Capture the cell that displays the provided text and extract its [x, y] central coordinate. 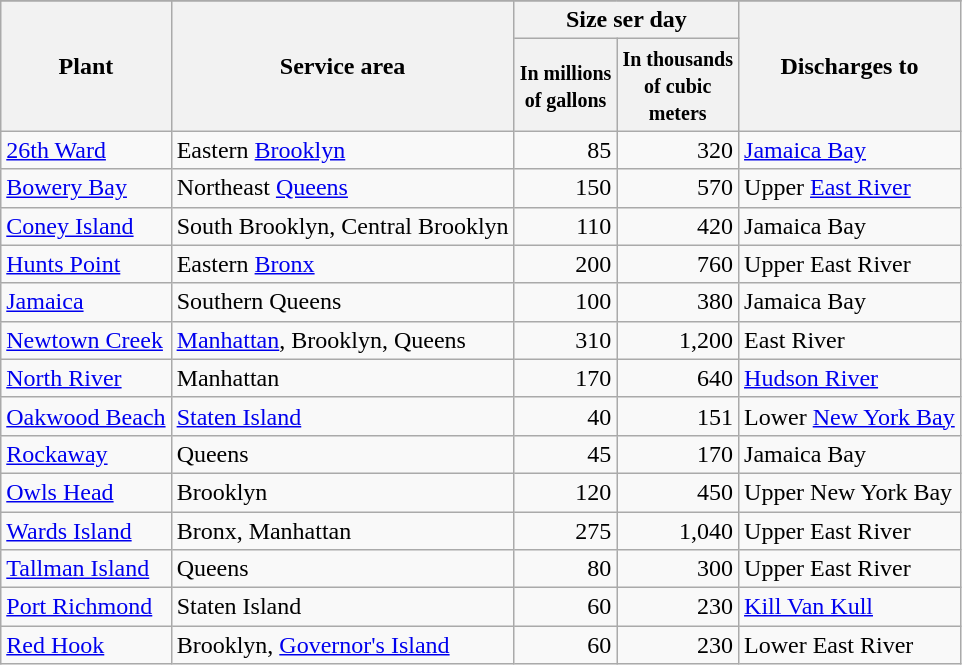
300 [678, 569]
Tallman Island [86, 569]
Northeast Queens [342, 188]
Size ser day [626, 20]
310 [566, 340]
Bronx, Manhattan [342, 531]
380 [678, 302]
Lower East River [850, 645]
570 [678, 188]
In thousands of cubic meters [678, 85]
Rockaway [86, 454]
Hunts Point [86, 264]
450 [678, 492]
275 [566, 531]
Upper New York Bay [850, 492]
1,200 [678, 340]
40 [566, 416]
Port Richmond [86, 607]
Bowery Bay [86, 188]
Jamaica [86, 302]
South Brooklyn, Central Brooklyn [342, 226]
100 [566, 302]
Eastern Brooklyn [342, 150]
Oakwood Beach [86, 416]
150 [566, 188]
85 [566, 150]
Brooklyn, Governor's Island [342, 645]
Kill Van Kull [850, 607]
45 [566, 454]
Manhattan, Brooklyn, Queens [342, 340]
Southern Queens [342, 302]
760 [678, 264]
East River [850, 340]
Coney Island [86, 226]
In millions of gallons [566, 85]
Owls Head [86, 492]
Plant [86, 66]
Red Hook [86, 645]
320 [678, 150]
Newtown Creek [86, 340]
Manhattan [342, 378]
640 [678, 378]
Brooklyn [342, 492]
Lower New York Bay [850, 416]
420 [678, 226]
110 [566, 226]
1,040 [678, 531]
Service area [342, 66]
120 [566, 492]
North River [86, 378]
151 [678, 416]
26th Ward [86, 150]
Eastern Bronx [342, 264]
Wards Island [86, 531]
80 [566, 569]
Hudson River [850, 378]
200 [566, 264]
Discharges to [850, 66]
